Return the (x, y) coordinate for the center point of the cell that contains the specified text.  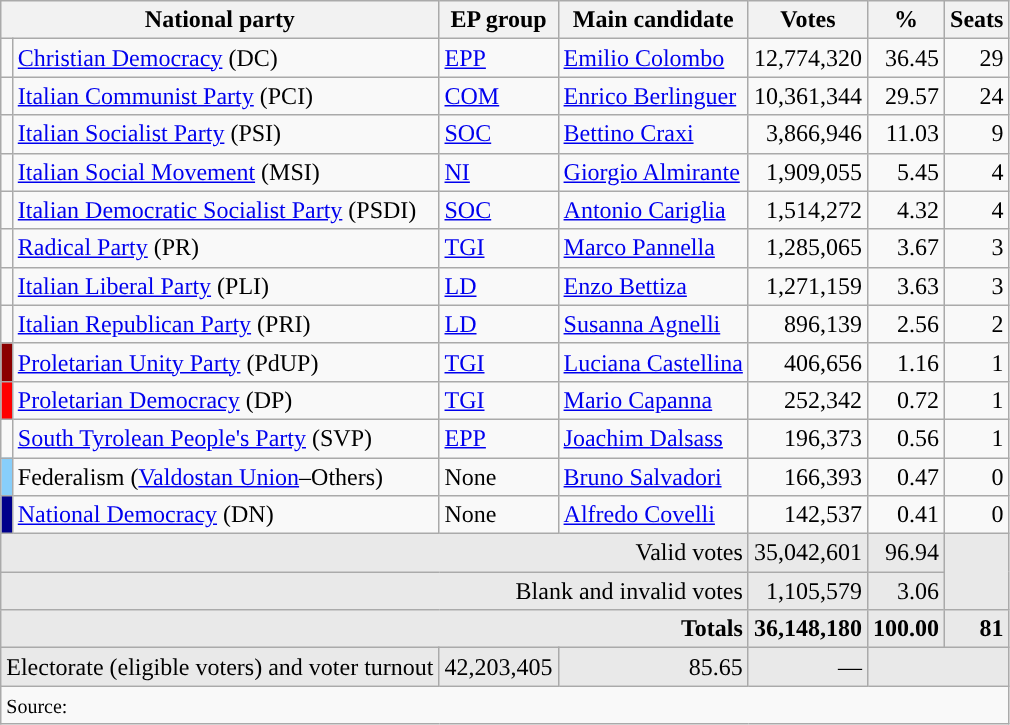
Italian Democratic Socialist Party (PSDI) (226, 210)
Giorgio Almirante (653, 172)
Valid votes (375, 553)
29 (977, 58)
3.63 (906, 286)
South Tyrolean People's Party (SVP) (226, 438)
1,514,272 (808, 210)
96.94 (906, 553)
Mario Capanna (653, 400)
1,105,579 (808, 591)
142,537 (808, 515)
National Democracy (DN) (226, 515)
Luciana Castellina (653, 362)
2.56 (906, 324)
36,148,180 (808, 629)
196,373 (808, 438)
166,393 (808, 477)
3.67 (906, 248)
Emilio Colombo (653, 58)
Italian Republican Party (PRI) (226, 324)
5.45 (906, 172)
% (906, 20)
36.45 (906, 58)
Main candidate (653, 20)
81 (977, 629)
2 (977, 324)
Totals (375, 629)
24 (977, 96)
252,342 (808, 400)
3,866,946 (808, 134)
1,909,055 (808, 172)
29.57 (906, 96)
National party (220, 20)
Blank and invalid votes (375, 591)
Susanna Agnelli (653, 324)
1.16 (906, 362)
COM (498, 96)
0.72 (906, 400)
42,203,405 (498, 667)
EP group (498, 20)
— (808, 667)
Italian Liberal Party (PLI) (226, 286)
NI (498, 172)
Proletarian Unity Party (PdUP) (226, 362)
10,361,344 (808, 96)
Radical Party (PR) (226, 248)
0.56 (906, 438)
1,271,159 (808, 286)
Antonio Cariglia (653, 210)
Proletarian Democracy (DP) (226, 400)
Seats (977, 20)
Votes (808, 20)
Italian Social Movement (MSI) (226, 172)
100.00 (906, 629)
Alfredo Covelli (653, 515)
3.06 (906, 591)
4.32 (906, 210)
11.03 (906, 134)
Source: (505, 705)
Italian Socialist Party (PSI) (226, 134)
Bettino Craxi (653, 134)
406,656 (808, 362)
Marco Pannella (653, 248)
0.41 (906, 515)
Electorate (eligible voters) and voter turnout (220, 667)
Federalism (Valdostan Union–Others) (226, 477)
Bruno Salvadori (653, 477)
0.47 (906, 477)
12,774,320 (808, 58)
35,042,601 (808, 553)
Christian Democracy (DC) (226, 58)
Enrico Berlinguer (653, 96)
9 (977, 134)
Italian Communist Party (PCI) (226, 96)
Joachim Dalsass (653, 438)
85.65 (653, 667)
Enzo Bettiza (653, 286)
1,285,065 (808, 248)
896,139 (808, 324)
